Determine the (x, y) coordinate at the center of the cell enclosing the given text.  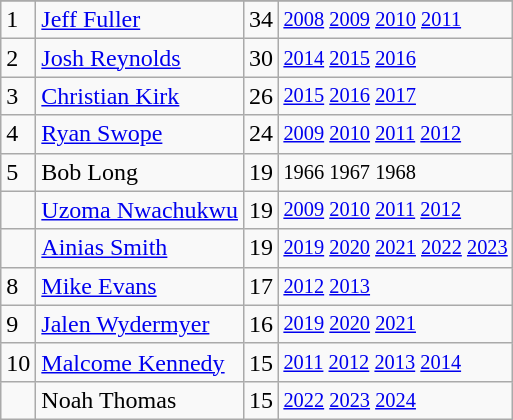
3 (18, 96)
5 (18, 172)
2019 2020 2021 2022 2023 (396, 248)
16 (260, 324)
9 (18, 324)
30 (260, 58)
Uzoma Nwachukwu (140, 210)
Ainias Smith (140, 248)
34 (260, 20)
8 (18, 286)
Mike Evans (140, 286)
Malcome Kennedy (140, 362)
2 (18, 58)
24 (260, 134)
Noah Thomas (140, 400)
2022 2023 2024 (396, 400)
10 (18, 362)
1 (18, 20)
Christian Kirk (140, 96)
2008 2009 2010 2011 (396, 20)
2019 2020 2021 (396, 324)
2015 2016 2017 (396, 96)
Josh Reynolds (140, 58)
Ryan Swope (140, 134)
Bob Long (140, 172)
Jeff Fuller (140, 20)
2014 2015 2016 (396, 58)
4 (18, 134)
2011 2012 2013 2014 (396, 362)
17 (260, 286)
26 (260, 96)
2012 2013 (396, 286)
Jalen Wydermyer (140, 324)
1966 1967 1968 (396, 172)
